For the text-containing cell, return its midpoint in [x, y] coordinate format. 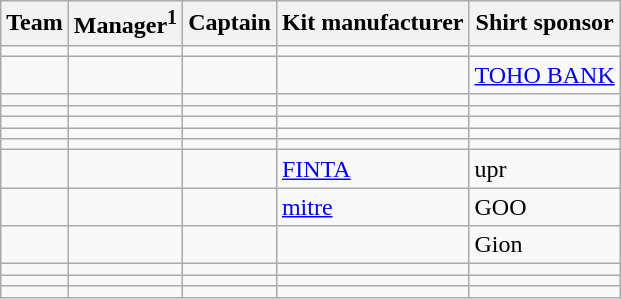
upr [544, 169]
Shirt sponsor [544, 24]
Gion [544, 245]
Kit manufacturer [372, 24]
Team [35, 24]
GOO [544, 207]
mitre [372, 207]
TOHO BANK [544, 75]
Manager1 [125, 24]
FINTA [372, 169]
Captain [230, 24]
